Scan for the cell matching the given text and deliver its [x, y] coordinate at center. 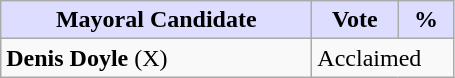
Acclaimed [383, 58]
Vote [355, 20]
Denis Doyle (X) [156, 58]
Mayoral Candidate [156, 20]
% [426, 20]
